Pinpoint the cell where the given text exists, returning its (X, Y) midpoint coordinate. 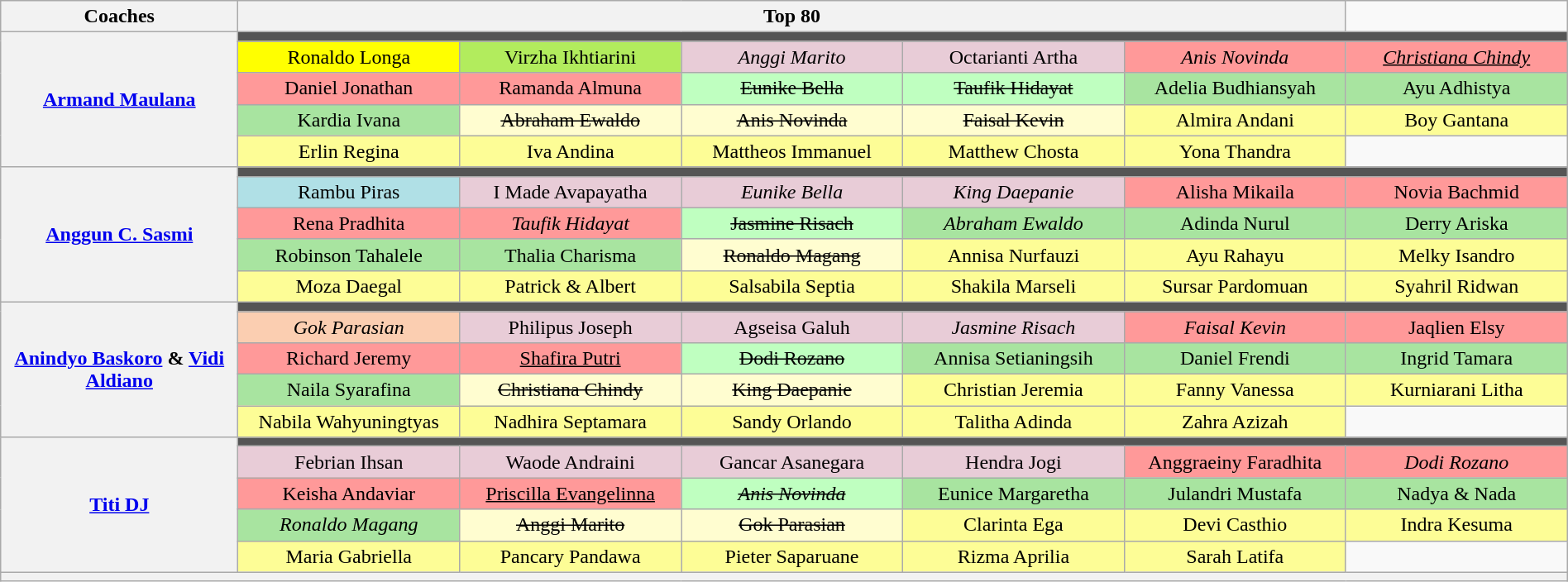
Christian Jeremia (1013, 390)
Shakila Marseli (1013, 286)
Annisa Nurfauzi (1013, 255)
Sandy Orlando (792, 422)
Novia Bachmid (1456, 192)
Agseisa Galuh (792, 327)
Rizma Aprilia (1013, 556)
Pieter Saparuane (792, 556)
Indra Kesuma (1456, 525)
Devi Casthio (1235, 525)
Naila Syarafina (349, 390)
Anggun C. Sasmi (119, 235)
Yona Thandra (1235, 151)
Kurniarani Litha (1456, 390)
Adinda Nurul (1235, 223)
Pancary Pandawa (571, 556)
Iva Andina (571, 151)
Hendra Jogi (1013, 462)
Ingrid Tamara (1456, 359)
Shafira Putri (571, 359)
Kardia Ivana (349, 120)
Gancar Asanegara (792, 462)
Ronaldo Longa (349, 57)
Daniel Frendi (1235, 359)
Annisa Setianingsih (1013, 359)
Derry Ariska (1456, 223)
Anggraeiny Faradhita (1235, 462)
Maria Gabriella (349, 556)
Febrian Ihsan (349, 462)
Jaqlien Elsy (1456, 327)
Erlin Regina (349, 151)
Melky Isandro (1456, 255)
Thalia Charisma (571, 255)
I Made Avapayatha (571, 192)
Patrick & Albert (571, 286)
Ramanda Almuna (571, 88)
Fanny Vanessa (1235, 390)
Octarianti Artha (1013, 57)
Top 80 (792, 17)
Rambu Piras (349, 192)
Talitha Adinda (1013, 422)
Coaches (119, 17)
Anindyo Baskoro & Vidi Aldiano (119, 369)
Moza Daegal (349, 286)
Rena Pradhita (349, 223)
Virzha Ikhtiarini (571, 57)
Syahril Ridwan (1456, 286)
Zahra Azizah (1235, 422)
Matthew Chosta (1013, 151)
Priscilla Evangelinna (571, 494)
Richard Jeremy (349, 359)
Daniel Jonathan (349, 88)
Adelia Budhiansyah (1235, 88)
Nadya & Nada (1456, 494)
Mattheos Immanuel (792, 151)
Sarah Latifa (1235, 556)
Boy Gantana (1456, 120)
Eunice Margaretha (1013, 494)
Titi DJ (119, 504)
Armand Maulana (119, 99)
Almira Andani (1235, 120)
Ayu Rahayu (1235, 255)
Clarinta Ega (1013, 525)
Keisha Andaviar (349, 494)
Nabila Wahyuningtyas (349, 422)
Robinson Tahalele (349, 255)
Sursar Pardomuan (1235, 286)
Ayu Adhistya (1456, 88)
Alisha Mikaila (1235, 192)
Salsabila Septia (792, 286)
Julandri Mustafa (1235, 494)
Philipus Joseph (571, 327)
Nadhira Septamara (571, 422)
Waode Andraini (571, 462)
